Locate the cell with the specified text and output its [X, Y] center coordinate. 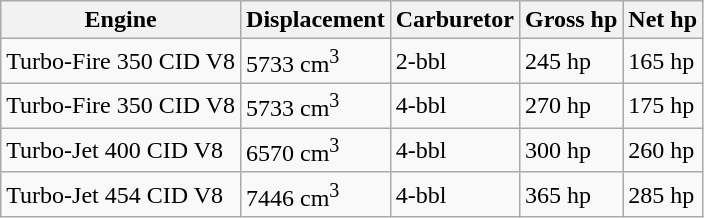
260 hp [663, 150]
2-bbl [454, 62]
Engine [121, 20]
245 hp [570, 62]
175 hp [663, 106]
270 hp [570, 106]
Net hp [663, 20]
165 hp [663, 62]
7446 cm3 [316, 194]
Gross hp [570, 20]
Turbo-Jet 400 CID V8 [121, 150]
Turbo-Jet 454 CID V8 [121, 194]
Displacement [316, 20]
6570 cm3 [316, 150]
Carburetor [454, 20]
285 hp [663, 194]
365 hp [570, 194]
300 hp [570, 150]
